Output the (x, y) coordinate of the center of the cell containing the given text.  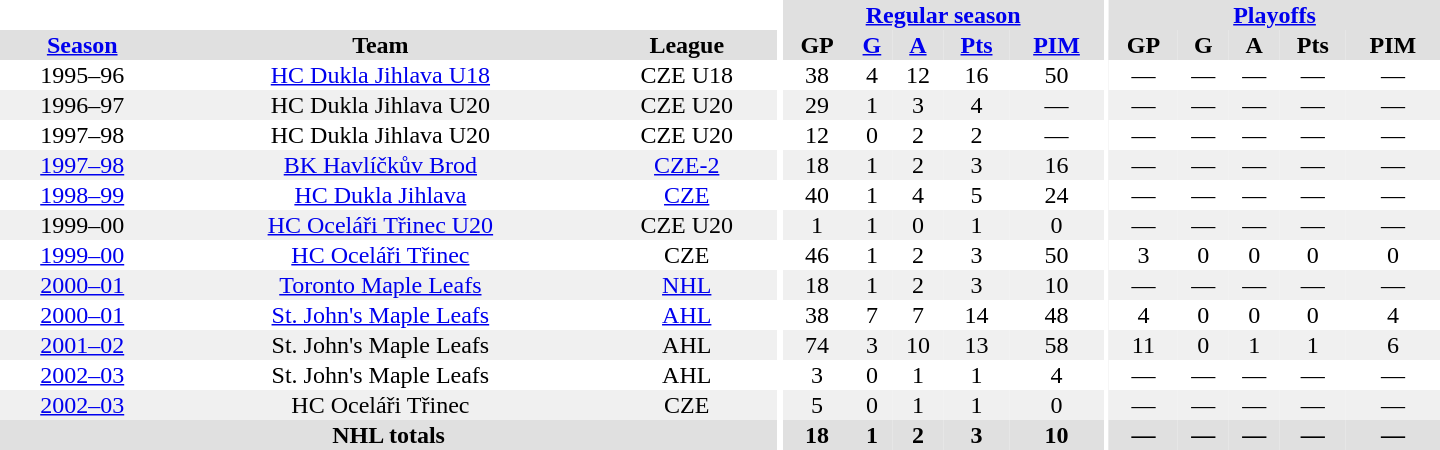
11 (1144, 345)
League (686, 45)
NHL totals (388, 435)
HC Dukla Jihlava (380, 195)
13 (976, 345)
14 (976, 315)
2001–02 (82, 345)
HC Oceláři Třinec U20 (380, 225)
1998–99 (82, 195)
48 (1057, 315)
58 (1057, 345)
BK Havlíčkův Brod (380, 165)
40 (818, 195)
HC Dukla Jihlava U18 (380, 75)
Team (380, 45)
Toronto Maple Leafs (380, 285)
CZE U18 (686, 75)
Regular season (944, 15)
NHL (686, 285)
24 (1057, 195)
74 (818, 345)
CZE-2 (686, 165)
Season (82, 45)
29 (818, 105)
1996–97 (82, 105)
46 (818, 255)
1995–96 (82, 75)
Playoffs (1274, 15)
6 (1393, 345)
